Detect which cell encompasses the target text, then output its (X, Y) center coordinate. 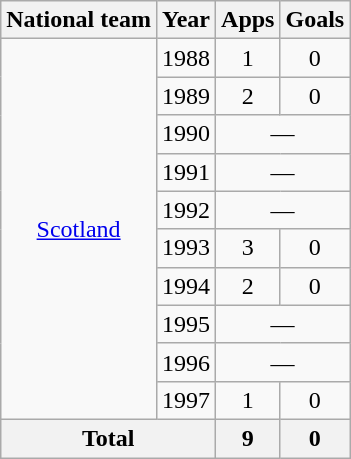
Scotland (79, 230)
Goals (315, 20)
1995 (186, 324)
1994 (186, 286)
1996 (186, 362)
1991 (186, 172)
1992 (186, 210)
1993 (186, 248)
Apps (248, 20)
1988 (186, 58)
National team (79, 20)
1990 (186, 134)
9 (248, 438)
3 (248, 248)
1989 (186, 96)
Year (186, 20)
1997 (186, 400)
Total (108, 438)
